Provide the [X, Y] coordinate of the cell's center where the given text is located.  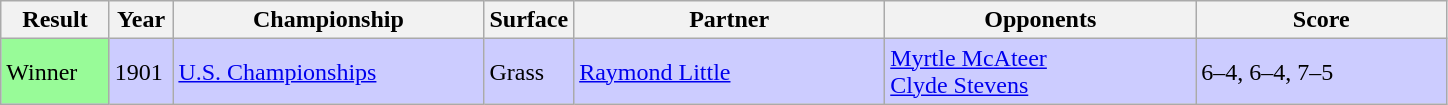
Championship [328, 20]
Myrtle McAteer Clyde Stevens [1040, 72]
Surface [529, 20]
Winner [56, 72]
Opponents [1040, 20]
Score [1322, 20]
Result [56, 20]
Grass [529, 72]
Raymond Little [730, 72]
6–4, 6–4, 7–5 [1322, 72]
U.S. Championships [328, 72]
Year [141, 20]
Partner [730, 20]
1901 [141, 72]
